Search for the cell housing the specified text and yield its [x, y] center coordinate. 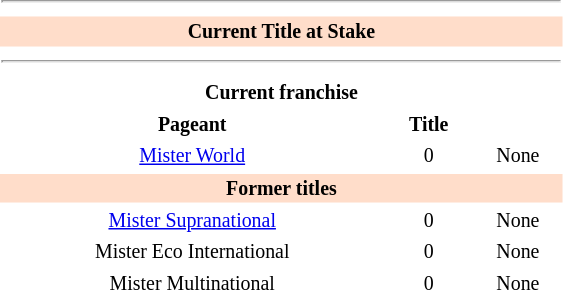
Title [428, 124]
Current Title at Stake [282, 32]
Former titles [282, 188]
Mister Eco International [192, 252]
Mister World [192, 156]
Mister Supranational [192, 220]
Current franchise [282, 92]
Pageant [192, 124]
